Output the (x, y) coordinate of the center of the cell containing the given text.  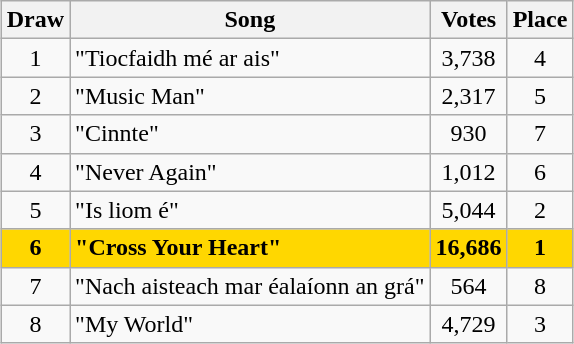
3,738 (468, 58)
"Cross Your Heart" (250, 248)
4,729 (468, 324)
"Tiocfaidh mé ar ais" (250, 58)
"My World" (250, 324)
1,012 (468, 172)
16,686 (468, 248)
"Nach aisteach mar éalaíonn an grá" (250, 286)
"Cinnte" (250, 134)
"Never Again" (250, 172)
930 (468, 134)
564 (468, 286)
Draw (35, 20)
"Is liom é" (250, 210)
Place (540, 20)
2,317 (468, 96)
5,044 (468, 210)
Song (250, 20)
"Music Man" (250, 96)
Votes (468, 20)
